Extract the (X, Y) coordinate from the center of the cell holding the provided text.  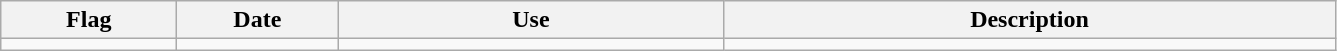
Use (531, 20)
Date (258, 20)
Description (1030, 20)
Flag (89, 20)
